From the cell containing the given text, extract its center point as (X, Y) coordinate. 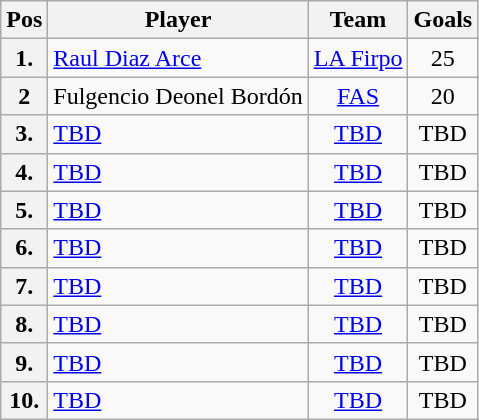
3. (24, 134)
8. (24, 324)
2 (24, 96)
1. (24, 58)
4. (24, 172)
Fulgencio Deonel Bordón (178, 96)
Raul Diaz Arce (178, 58)
Team (358, 20)
Goals (443, 20)
FAS (358, 96)
6. (24, 248)
25 (443, 58)
7. (24, 286)
5. (24, 210)
10. (24, 400)
LA Firpo (358, 58)
Player (178, 20)
9. (24, 362)
20 (443, 96)
Pos (24, 20)
